Return the (X, Y) coordinate for the center point of the cell that contains the specified text.  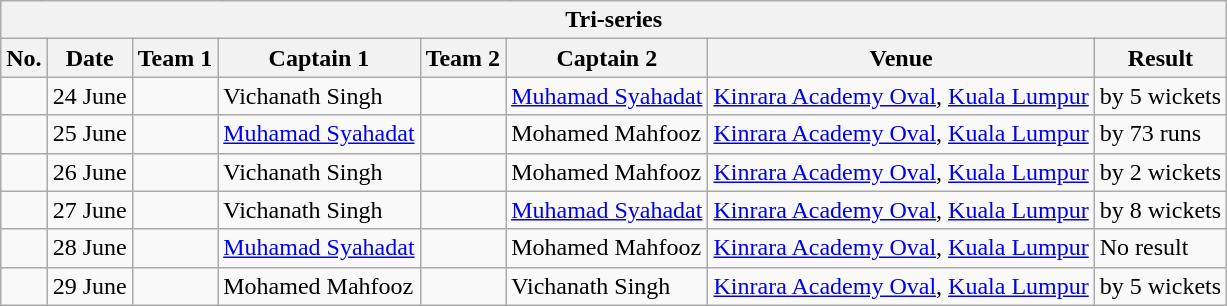
by 73 runs (1160, 134)
Tri-series (614, 20)
Team 1 (175, 58)
26 June (90, 172)
Venue (901, 58)
No. (24, 58)
27 June (90, 210)
29 June (90, 286)
Date (90, 58)
Captain 2 (607, 58)
by 2 wickets (1160, 172)
Team 2 (463, 58)
28 June (90, 248)
24 June (90, 96)
Result (1160, 58)
No result (1160, 248)
Captain 1 (319, 58)
25 June (90, 134)
by 8 wickets (1160, 210)
